Capture the cell that displays the provided text and extract its (X, Y) central coordinate. 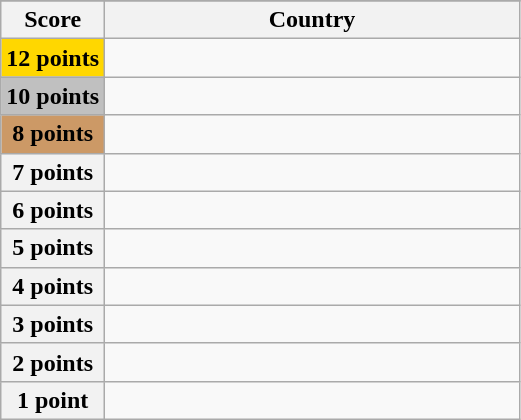
10 points (53, 96)
6 points (53, 210)
2 points (53, 362)
Score (53, 20)
8 points (53, 134)
5 points (53, 248)
3 points (53, 324)
4 points (53, 286)
1 point (53, 400)
Country (312, 20)
7 points (53, 172)
12 points (53, 58)
